Find where the given text appears and provide that cell's center as [x, y] coordinate. 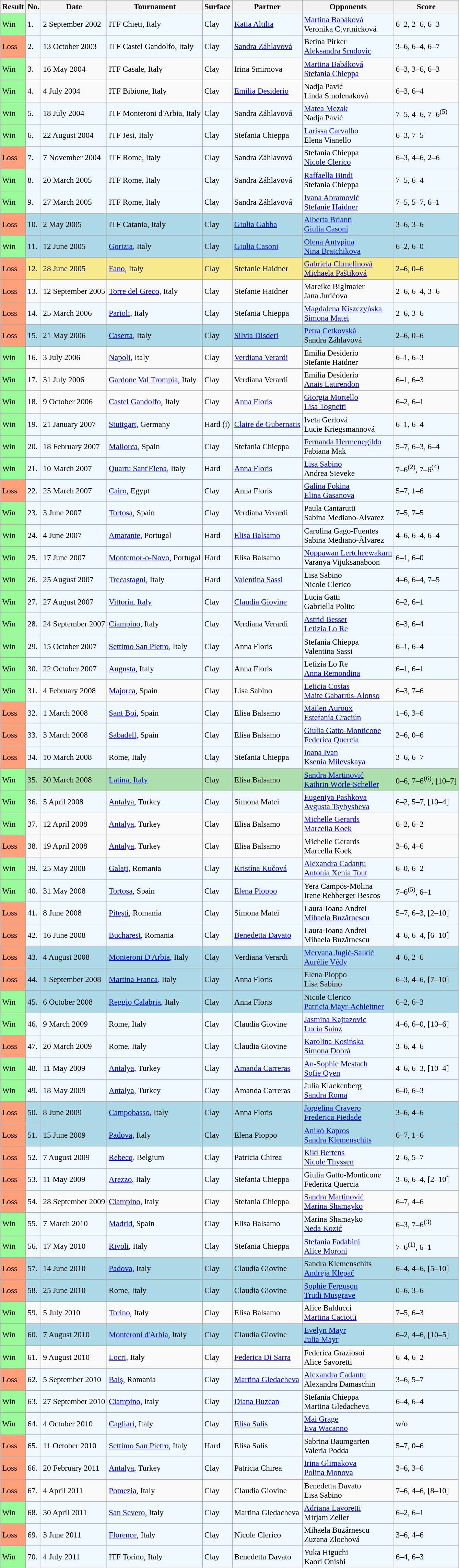
Carolina Gago-Fuentes Sabina Mediano-Álvarez [348, 535]
Kristína Kučová [267, 868]
28. [34, 624]
5–7, 1–6 [426, 490]
16 May 2004 [74, 69]
Claire de Gubernatis [267, 424]
San Severo, Italy [155, 1512]
3. [34, 69]
17 May 2010 [74, 1246]
Astrid Besser Letizia Lo Re [348, 624]
6–2, 6–2 [426, 824]
4 February 2008 [74, 691]
14 June 2010 [74, 1268]
4–6, 6–0, [10–6] [426, 1024]
Giulia Casoni [267, 246]
Ivana Abramović Stefanie Haidner [348, 202]
Paula Cantarutti Sabina Mediano-Alvarez [348, 513]
Lisa Sabino Andrea Sieveke [348, 468]
34. [34, 757]
Ioana Ivan Ksenia Milevskaya [348, 757]
Lucia Gatti Gabriella Polito [348, 601]
Martina Babáková Veronika Ctvrtnicková [348, 24]
Sophie Ferguson Trudi Musgrave [348, 1291]
Sandra Martinović Kathrin Wörle-Scheller [348, 780]
7–6(1), 6–1 [426, 1246]
Trecastagni, Italy [155, 579]
47. [34, 1046]
Federica Graziosoi Alice Savoretti [348, 1357]
Stefania Chieppa Nicole Clerico [348, 158]
25 May 2008 [74, 868]
Torre del Greco, Italy [155, 291]
6–0, 6–2 [426, 868]
6. [34, 135]
Elena Pioppo Lisa Sabino [348, 979]
6–3, 7–6(3) [426, 1223]
Galați, Romania [155, 868]
Bucharest, Romania [155, 935]
22 October 2007 [74, 669]
Mervana Jugić-Salkić Aurélie Védy [348, 957]
4 April 2011 [74, 1490]
Mailen Auroux Estefanía Craciún [348, 713]
Pomezia, Italy [155, 1490]
33. [34, 735]
6–3, 3–6, 6–3 [426, 69]
59. [34, 1313]
w/o [426, 1424]
61. [34, 1357]
7–5, 6–4 [426, 180]
55. [34, 1223]
7 August 2009 [74, 1157]
7 March 2010 [74, 1223]
52. [34, 1157]
4–6, 6–4, [6–10] [426, 935]
ITF Monteroni d'Arbia, Italy [155, 113]
5–7, 6–3, 6–4 [426, 446]
Sandra Klemenschits Andreja Klepač [348, 1268]
Florence, Italy [155, 1535]
46. [34, 1024]
Martina Babáková Stefania Chieppa [348, 69]
Lisa Sabino Nicole Clerico [348, 579]
23. [34, 513]
Augusta, Italy [155, 669]
3 July 2006 [74, 357]
57. [34, 1268]
9 October 2006 [74, 402]
4–6, 6–4, 7–5 [426, 579]
Majorca, Spain [155, 691]
Emilia Desiderio [267, 91]
1 September 2008 [74, 979]
Score [426, 7]
11 October 2010 [74, 1446]
Partner [267, 7]
9. [34, 202]
63. [34, 1401]
Mallorca, Spain [155, 446]
Betina Pirker Aleksandra Srndovic [348, 47]
14. [34, 313]
Emilia Desiderio Stefanie Haidner [348, 357]
10 March 2008 [74, 757]
42. [34, 935]
9 August 2010 [74, 1357]
54. [34, 1201]
Pitești, Romania [155, 913]
Petra Cetkovská Sandra Záhlavová [348, 335]
Mihaela Buzărnescu Zuzana Zlochová [348, 1535]
Campobasso, Italy [155, 1112]
Nicole Clerico [267, 1535]
53. [34, 1180]
Sabrina Baumgarten Valeria Podda [348, 1446]
6–2, 4–6, [10–5] [426, 1334]
65. [34, 1446]
Raffaella Bindi Stefania Chieppa [348, 180]
Nadja Pavić Linda Smolenaková [348, 91]
Montemor-o-Novo, Portugal [155, 558]
7–6(2), 7–6(4) [426, 468]
13. [34, 291]
17 June 2007 [74, 558]
Alexandra Cadanțu Alexandra Damaschin [348, 1379]
4–6, 6–3, [10–4] [426, 1068]
3 June 2011 [74, 1535]
Gorizia, Italy [155, 246]
Anikó Kapros Sandra Klemenschits [348, 1135]
24 September 2007 [74, 624]
6–3, 7–6 [426, 691]
Opponents [348, 7]
Jasmina Kajtazovic Lucía Sainz [348, 1024]
26. [34, 579]
6–4, 6–4 [426, 1401]
27. [34, 601]
4 August 2008 [74, 957]
20 March 2005 [74, 180]
4. [34, 91]
7–5, 7–5 [426, 513]
Cagliari, Italy [155, 1424]
5–7, 0–6 [426, 1446]
3–6, 5–7 [426, 1379]
Noppawan Lertcheewakarn Varanya Vijuksanaboon [348, 558]
21. [34, 468]
69. [34, 1535]
Federica Di Sarra [267, 1357]
6–3, 4–6, [7–10] [426, 979]
51. [34, 1135]
Yuka Higuchi Kaori Onishi [348, 1557]
Arezzo, Italy [155, 1180]
2. [34, 47]
6 October 2008 [74, 1001]
16. [34, 357]
30 March 2008 [74, 780]
ITF Chieti, Italy [155, 24]
66. [34, 1468]
9 March 2009 [74, 1024]
8 June 2009 [74, 1112]
56. [34, 1246]
30. [34, 669]
4 October 2010 [74, 1424]
ITF Casale, Italy [155, 69]
7 August 2010 [74, 1334]
Galina Fokina Elina Gasanova [348, 490]
25 March 2006 [74, 313]
12. [34, 269]
15. [34, 335]
12 June 2005 [74, 246]
Hard (i) [217, 424]
Date [74, 7]
5 April 2008 [74, 802]
18 February 2007 [74, 446]
1 March 2008 [74, 713]
Parioli, Italy [155, 313]
40. [34, 891]
62. [34, 1379]
Matea Mezak Nadja Pavić [348, 113]
31. [34, 691]
Alberta Brianti Giulia Casoni [348, 224]
1–6, 3–6 [426, 713]
4 July 2004 [74, 91]
Magdalena Kiszczyńska Simona Matei [348, 313]
70. [34, 1557]
7–5, 5–7, 6–1 [426, 202]
12 September 2005 [74, 291]
19. [34, 424]
4 June 2007 [74, 535]
6–2, 6–3 [426, 1001]
7–6, 4–6, [8–10] [426, 1490]
2 September 2002 [74, 24]
Vittoria, Italy [155, 601]
6–0, 6–3 [426, 1090]
15 June 2009 [74, 1135]
Result [13, 7]
Adriana Lavoretti Mirjam Zeller [348, 1512]
Sandra Martinović Marina Shamayko [348, 1201]
Mareike Biglmaier Jana Jurićova [348, 291]
32. [34, 713]
ITF Jesi, Italy [155, 135]
Emilia Desiderio Anais Laurendon [348, 380]
Giorgia Mortello Lisa Tognetti [348, 402]
3 March 2008 [74, 735]
Rivoli, Italy [155, 1246]
25 June 2010 [74, 1291]
10 March 2007 [74, 468]
8. [34, 180]
6–7, 1–6 [426, 1135]
24. [34, 535]
16 June 2008 [74, 935]
35. [34, 780]
Iveta Gerlová Lucie Kriegsmannová [348, 424]
6–4, 6–3 [426, 1557]
0–6, 7–6(6), [10–7] [426, 780]
4–6, 6–4, 6–4 [426, 535]
Eugeniya Pashkova Avgusta Tsybysheva [348, 802]
7–5, 4–6, 7–6(5) [426, 113]
1. [34, 24]
Benedetta Davato Lisa Sabino [348, 1490]
Sabadell, Spain [155, 735]
Gabriela Chmelinová Michaela Paštiková [348, 269]
6–4, 4–6, [5–10] [426, 1268]
ITF Torino, Italy [155, 1557]
43. [34, 957]
An-Sophie Mestach Sofie Oyen [348, 1068]
Mai Grage Eva Wacanno [348, 1424]
21 May 2006 [74, 335]
6–1, 6–0 [426, 558]
64. [34, 1424]
6–1, 6–1 [426, 669]
13 October 2003 [74, 47]
Evelyn Mayr Julia Mayr [348, 1334]
Lisa Sabino [267, 691]
Larissa Carvalho Elena Vianello [348, 135]
7–6(5), 6–1 [426, 891]
38. [34, 846]
Diana Buzean [267, 1401]
ITF Catania, Italy [155, 224]
41. [34, 913]
3–6, 6–4, [2–10] [426, 1180]
27 March 2005 [74, 202]
Tournament [155, 7]
27 August 2007 [74, 601]
6–3, 4–6, 2–6 [426, 158]
6–7, 4–6 [426, 1201]
31 July 2006 [74, 380]
12 April 2008 [74, 824]
Katia Altilia [267, 24]
No. [34, 7]
58. [34, 1291]
5–7, 6–3, [2–10] [426, 913]
11. [34, 246]
4 July 2011 [74, 1557]
3–6, 6–4, 6–7 [426, 47]
8 June 2008 [74, 913]
18. [34, 402]
Irina Glimakova Polina Monova [348, 1468]
Rebecq, Belgium [155, 1157]
6–3, 7–5 [426, 135]
30 April 2011 [74, 1512]
67. [34, 1490]
Fernanda Hermenegildo Fabiana Mak [348, 446]
Cairo, Egypt [155, 490]
Leticia Costas Maite Gabarrús-Alonso [348, 691]
6–2, 2–6, 6–3 [426, 24]
7 November 2004 [74, 158]
Balş, Romania [155, 1379]
Reggio Calabria, Italy [155, 1001]
48. [34, 1068]
36. [34, 802]
39. [34, 868]
6–2, 5–7, [10–4] [426, 802]
Irina Smirnova [267, 69]
28 September 2009 [74, 1201]
15 October 2007 [74, 646]
4–6, 2–6 [426, 957]
Castel Gandolfo, Italy [155, 402]
Nicole Clerico Patricia Mayr-Achleitner [348, 1001]
31 May 2008 [74, 891]
Latina, Italy [155, 780]
Silvia Disderi [267, 335]
0–6, 3–6 [426, 1291]
Marina Shamayko Neda Kozić [348, 1223]
Alice Balducci Martina Caciotti [348, 1313]
Alexandra Cadanțu Antonia Xenia Tout [348, 868]
22. [34, 490]
2–6, 5–7 [426, 1157]
Stefania Chieppa Martina Gledacheva [348, 1401]
7. [34, 158]
Napoli, Italy [155, 357]
20. [34, 446]
Locri, Italy [155, 1357]
50. [34, 1112]
Stuttgart, Germany [155, 424]
20 February 2011 [74, 1468]
18 May 2009 [74, 1090]
Sant Boi, Spain [155, 713]
Martina Franca, Italy [155, 979]
2–6, 3–6 [426, 313]
3 June 2007 [74, 513]
44. [34, 979]
25. [34, 558]
Caserta, Italy [155, 335]
5 September 2010 [74, 1379]
29. [34, 646]
28 June 2005 [74, 269]
45. [34, 1001]
Gardone Val Trompia, Italy [155, 380]
Valentina Sassi [267, 579]
21 January 2007 [74, 424]
Stefania Fadabini Alice Moroni [348, 1246]
27 September 2010 [74, 1401]
Fano, Italy [155, 269]
2 May 2005 [74, 224]
Kiki Bertens Nicole Thyssen [348, 1157]
Karolina Kosińska Simona Dobrá [348, 1046]
25 August 2007 [74, 579]
5. [34, 113]
17. [34, 380]
10. [34, 224]
Jorgelina Cravero Frederica Piedade [348, 1112]
ITF Castel Gandolfo, Italy [155, 47]
3–6, 6–7 [426, 757]
Quartu Sant'Elena, Italy [155, 468]
5 July 2010 [74, 1313]
25 March 2007 [74, 490]
Surface [217, 7]
60. [34, 1334]
Yera Campos-Molina Irene Rehberger Bescos [348, 891]
Stefania Chieppa Valentina Sassi [348, 646]
Madrid, Spain [155, 1223]
Monteroni d'Arbia, Italy [155, 1334]
7–5, 6–3 [426, 1313]
Amarante, Portugal [155, 535]
6–4, 6–2 [426, 1357]
Giulia Gabba [267, 224]
2–6, 6–4, 3–6 [426, 291]
19 April 2008 [74, 846]
68. [34, 1512]
Torino, Italy [155, 1313]
Letizia Lo Re Anna Remondina [348, 669]
6–2, 6–0 [426, 246]
18 July 2004 [74, 113]
Monteroni D'Arbia, Italy [155, 957]
22 August 2004 [74, 135]
37. [34, 824]
ITF Bibione, Italy [155, 91]
Julia Klackenberg Sandra Roma [348, 1090]
Olena Antypina Nina Bratchikova [348, 246]
20 March 2009 [74, 1046]
49. [34, 1090]
